Capture the cell that displays the provided text and extract its (x, y) central coordinate. 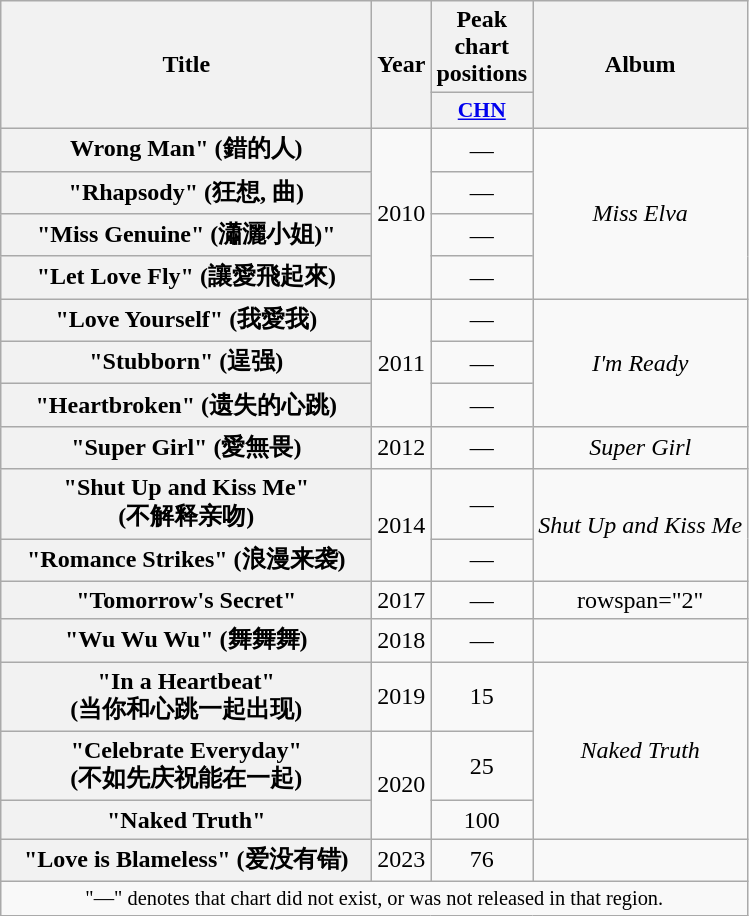
Shut Up and Kiss Me (640, 525)
"Stubborn" (逞强) (186, 362)
Peak chart positions (482, 47)
"Miss Genuine" (瀟灑小姐)" (186, 236)
25 (482, 766)
"Super Girl" (愛無畏) (186, 448)
76 (482, 860)
100 (482, 820)
Album (640, 65)
"Romance Strikes" (浪漫来袭) (186, 560)
2017 (402, 600)
Super Girl (640, 448)
15 (482, 697)
2014 (402, 525)
"Love is Blameless" (爱没有错) (186, 860)
"Let Love Fly" (讓愛飛起來) (186, 278)
"—" denotes that chart did not exist, or was not released in that region. (374, 898)
2019 (402, 697)
Naked Truth (640, 750)
2011 (402, 363)
2012 (402, 448)
2020 (402, 785)
"Tomorrow's Secret" (186, 600)
"Naked Truth" (186, 820)
Year (402, 65)
Miss Elva (640, 213)
"Shut Up and Kiss Me"(不解释亲吻) (186, 504)
Wrong Man" (錯的人) (186, 150)
"In a Heartbeat"(当你和心跳一起出现) (186, 697)
Title (186, 65)
"Love Yourself" (我愛我) (186, 320)
I'm Ready (640, 363)
"Celebrate Everyday"(不如先庆祝能在一起) (186, 766)
2018 (402, 640)
CHN (482, 111)
"Heartbroken" (遗失的心跳) (186, 406)
"Rhapsody" (狂想, 曲) (186, 192)
rowspan="2" (640, 600)
"Wu Wu Wu" (舞舞舞) (186, 640)
2023 (402, 860)
2010 (402, 213)
